From the cell containing the given text, extract its center point as (x, y) coordinate. 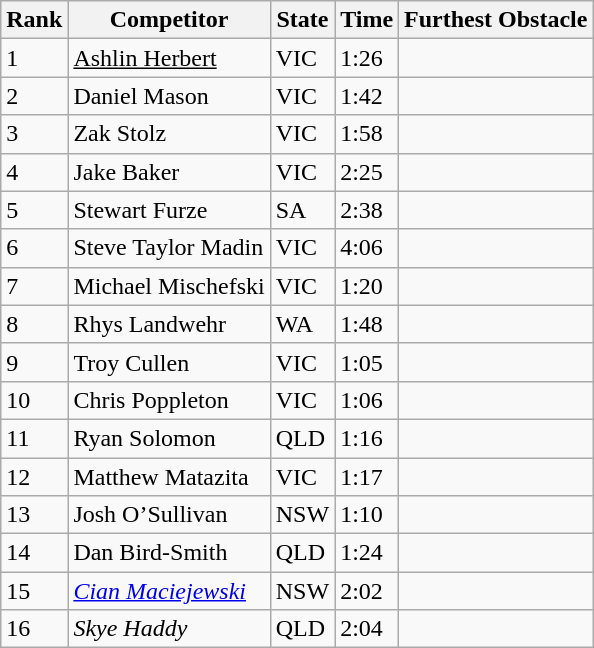
Time (367, 20)
1:48 (367, 324)
2 (34, 96)
Steve Taylor Madin (169, 248)
SA (302, 210)
1:20 (367, 286)
14 (34, 553)
2:38 (367, 210)
1 (34, 58)
Rhys Landwehr (169, 324)
1:16 (367, 438)
Jake Baker (169, 172)
2:04 (367, 629)
11 (34, 438)
1:58 (367, 134)
Competitor (169, 20)
Josh O’Sullivan (169, 515)
Ryan Solomon (169, 438)
5 (34, 210)
Michael Mischefski (169, 286)
4:06 (367, 248)
9 (34, 362)
1:42 (367, 96)
16 (34, 629)
15 (34, 591)
WA (302, 324)
Troy Cullen (169, 362)
Daniel Mason (169, 96)
2:25 (367, 172)
Zak Stolz (169, 134)
1:17 (367, 477)
Stewart Furze (169, 210)
6 (34, 248)
8 (34, 324)
State (302, 20)
13 (34, 515)
1:10 (367, 515)
1:06 (367, 400)
Rank (34, 20)
3 (34, 134)
2:02 (367, 591)
12 (34, 477)
Dan Bird-Smith (169, 553)
Skye Haddy (169, 629)
Chris Poppleton (169, 400)
1:24 (367, 553)
Ashlin Herbert (169, 58)
4 (34, 172)
10 (34, 400)
1:05 (367, 362)
Matthew Matazita (169, 477)
1:26 (367, 58)
7 (34, 286)
Cian Maciejewski (169, 591)
Furthest Obstacle (496, 20)
